Determine the [X, Y] coordinate at the center of the cell enclosing the given text.  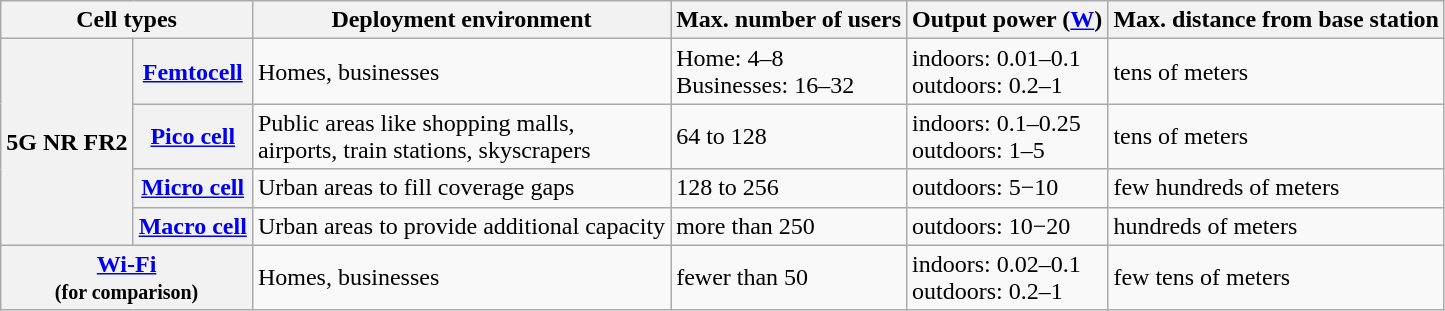
Deployment environment [461, 20]
outdoors: 10−20 [1008, 226]
Public areas like shopping malls,airports, train stations, skyscrapers [461, 136]
Pico cell [192, 136]
Femtocell [192, 72]
Urban areas to provide additional capacity [461, 226]
Home: 4–8Businesses: 16–32 [789, 72]
indoors: 0.01–0.1outdoors: 0.2–1 [1008, 72]
Wi-Fi(for comparison) [127, 278]
Micro cell [192, 188]
indoors: 0.02–0.1outdoors: 0.2–1 [1008, 278]
Output power (W) [1008, 20]
more than 250 [789, 226]
128 to 256 [789, 188]
Max. distance from base station [1276, 20]
Cell types [127, 20]
hundreds of meters [1276, 226]
64 to 128 [789, 136]
few tens of meters [1276, 278]
Macro cell [192, 226]
Max. number of users [789, 20]
few hundreds of meters [1276, 188]
indoors: 0.1–0.25outdoors: 1–5 [1008, 136]
5G NR FR2 [67, 142]
outdoors: 5−10 [1008, 188]
Urban areas to fill coverage gaps [461, 188]
fewer than 50 [789, 278]
